Locate the cell with the specified text and output its [X, Y] center coordinate. 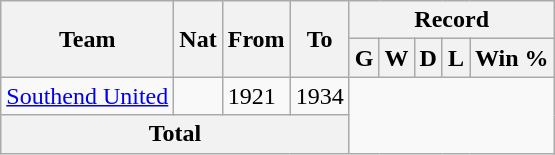
1934 [320, 96]
Team [88, 39]
From [256, 39]
Win % [512, 58]
D [428, 58]
Southend United [88, 96]
W [396, 58]
Record [452, 20]
Total [175, 134]
1921 [256, 96]
G [364, 58]
To [320, 39]
L [456, 58]
Nat [198, 39]
